Detect which cell encompasses the target text, then output its [X, Y] center coordinate. 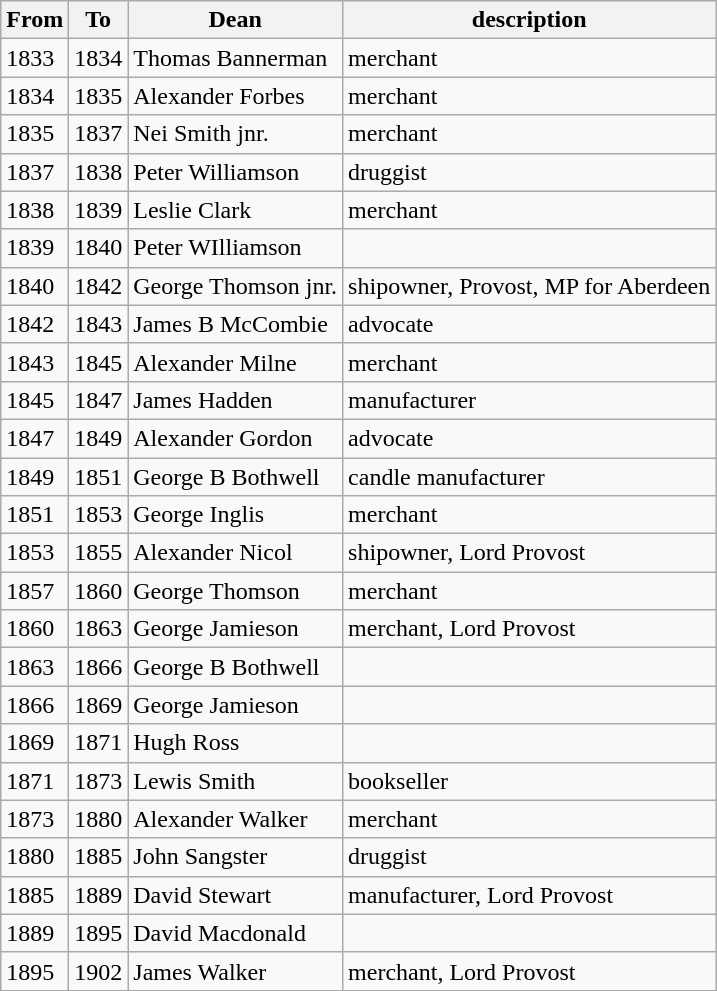
George Inglis [236, 515]
John Sangster [236, 857]
shipowner, Provost, MP for Aberdeen [530, 286]
Lewis Smith [236, 781]
Peter Williamson [236, 172]
Dean [236, 20]
Alexander Walker [236, 819]
To [98, 20]
Alexander Forbes [236, 96]
George Thomson jnr. [236, 286]
David Macdonald [236, 933]
Leslie Clark [236, 210]
Hugh Ross [236, 743]
candle manufacturer [530, 477]
Alexander Nicol [236, 553]
bookseller [530, 781]
George Thomson [236, 591]
James B McCombie [236, 324]
James Hadden [236, 400]
manufacturer [530, 400]
Thomas Bannerman [236, 58]
shipowner, Lord Provost [530, 553]
Alexander Gordon [236, 438]
description [530, 20]
manufacturer, Lord Provost [530, 895]
1902 [98, 971]
James Walker [236, 971]
Nei Smith jnr. [236, 134]
David Stewart [236, 895]
1855 [98, 553]
From [35, 20]
Peter WIlliamson [236, 248]
1833 [35, 58]
Alexander Milne [236, 362]
1857 [35, 591]
